Find where the given text appears and provide that cell's center as [X, Y] coordinate. 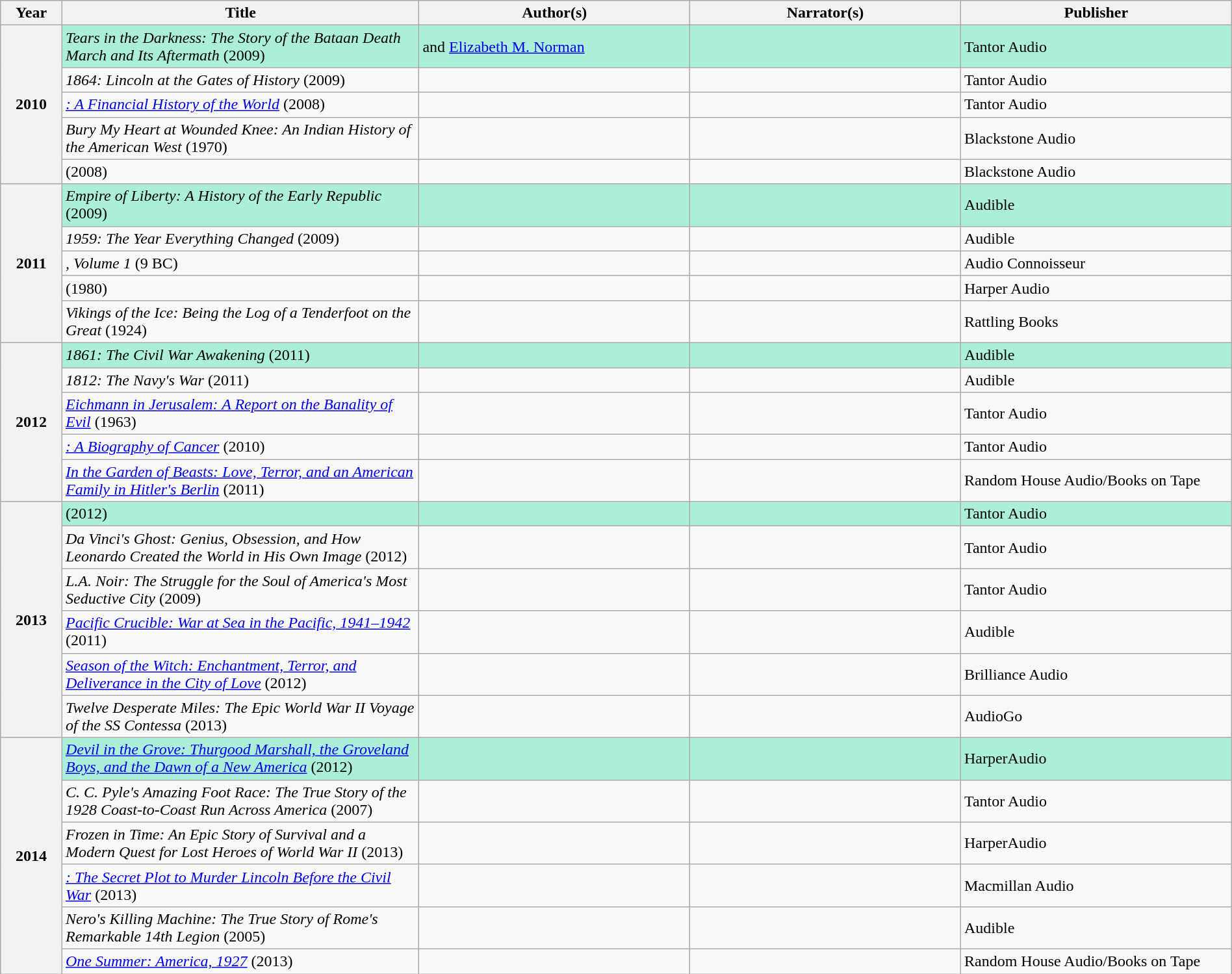
Bury My Heart at Wounded Knee: An Indian History of the American West (1970) [240, 138]
Season of the Witch: Enchantment, Terror, and Deliverance in the City of Love (2012) [240, 674]
Narrator(s) [825, 13]
2013 [31, 620]
One Summer: America, 1927 (2013) [240, 961]
Publisher [1096, 13]
2010 [31, 105]
Vikings of the Ice: Being the Log of a Tenderfoot on the Great (1924) [240, 321]
Empire of Liberty: A History of the Early Republic (2009) [240, 205]
Author(s) [555, 13]
C. C. Pyle's Amazing Foot Race: The True Story of the 1928 Coast-to-Coast Run Across America (2007) [240, 801]
1864: Lincoln at the Gates of History (2009) [240, 80]
Audio Connoisseur [1096, 263]
Devil in the Grove: Thurgood Marshall, the Groveland Boys, and the Dawn of a New America (2012) [240, 759]
Tears in the Darkness: The Story of the Bataan Death March and Its Aftermath (2009) [240, 47]
L.A. Noir: The Struggle for the Soul of America's Most Seductive City (2009) [240, 590]
: A Financial History of the World (2008) [240, 105]
1861: The Civil War Awakening (2011) [240, 355]
Macmillan Audio [1096, 885]
and Elizabeth M. Norman [555, 47]
Nero's Killing Machine: The True Story of Rome's Remarkable 14th Legion (2005) [240, 928]
(2008) [240, 172]
Title [240, 13]
Brilliance Audio [1096, 674]
Pacific Crucible: War at Sea in the Pacific, 1941–1942 (2011) [240, 632]
Harper Audio [1096, 288]
(2012) [240, 514]
Twelve Desperate Miles: The Epic World War II Voyage of the SS Contessa (2013) [240, 716]
: The Secret Plot to Murder Lincoln Before the Civil War (2013) [240, 885]
(1980) [240, 288]
Year [31, 13]
: A Biography of Cancer (2010) [240, 447]
, Volume 1 (9 BC) [240, 263]
2011 [31, 263]
Da Vinci's Ghost: Genius, Obsession, and How Leonardo Created the World in His Own Image (2012) [240, 547]
2012 [31, 422]
In the Garden of Beasts: Love, Terror, and an American Family in Hitler's Berlin (2011) [240, 481]
AudioGo [1096, 716]
1812: The Navy's War (2011) [240, 380]
Frozen in Time: An Epic Story of Survival and a Modern Quest for Lost Heroes of World War II (2013) [240, 843]
2014 [31, 855]
1959: The Year Everything Changed (2009) [240, 238]
Eichmann in Jerusalem: A Report on the Banality of Evil (1963) [240, 413]
Rattling Books [1096, 321]
